Locate the cell with the specified text and output its [X, Y] center coordinate. 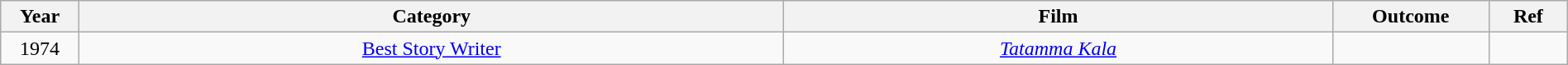
Year [40, 17]
Ref [1528, 17]
Category [432, 17]
Film [1059, 17]
Tatamma Kala [1059, 48]
1974 [40, 48]
Outcome [1411, 17]
Best Story Writer [432, 48]
